Detect which cell encompasses the target text, then output its [X, Y] center coordinate. 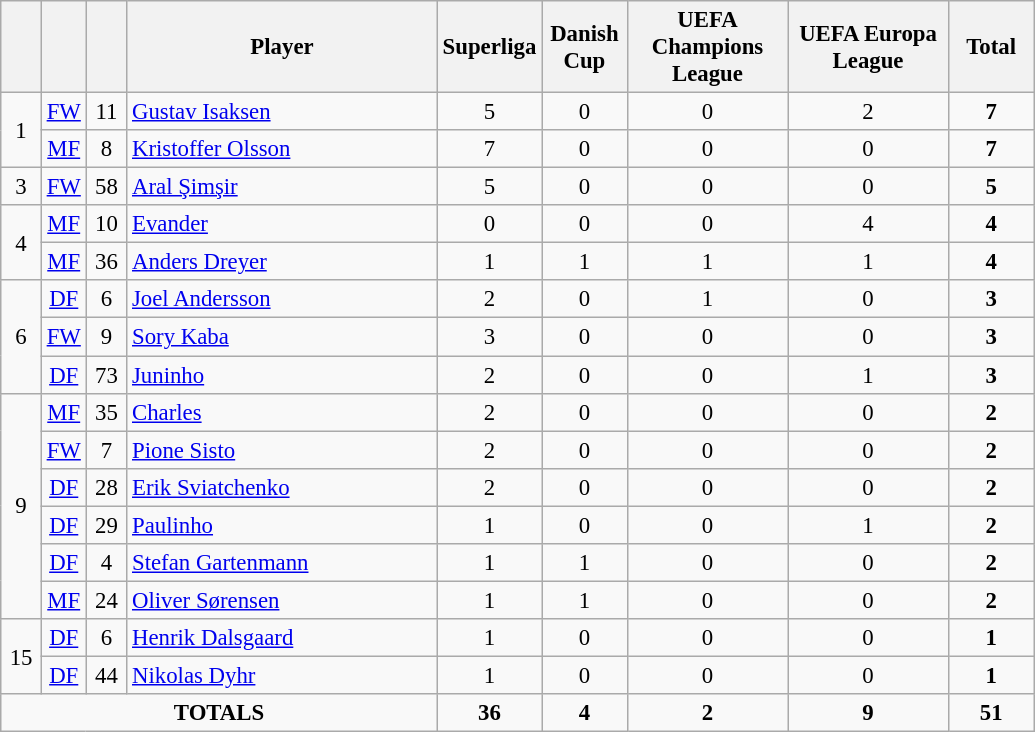
Anders Dreyer [282, 262]
Gustav Isaksen [282, 112]
Player [282, 47]
Sory Kaba [282, 337]
58 [106, 187]
Oliver Sørensen [282, 600]
10 [106, 224]
24 [106, 600]
Superliga [489, 47]
73 [106, 375]
TOTALS [220, 713]
15 [22, 656]
8 [106, 149]
Aral Şimşir [282, 187]
Erik Sviatchenko [282, 487]
UEFA Champions League [708, 47]
Kristoffer Olsson [282, 149]
51 [991, 713]
Danish Cup [585, 47]
Charles [282, 412]
Henrik Dalsgaard [282, 638]
Nikolas Dyhr [282, 675]
Juninho [282, 375]
Stefan Gartenmann [282, 563]
Joel Andersson [282, 299]
UEFA Europa League [868, 47]
Pione Sisto [282, 450]
11 [106, 112]
Evander [282, 224]
Paulinho [282, 525]
28 [106, 487]
29 [106, 525]
Total [991, 47]
35 [106, 412]
44 [106, 675]
